Find where the given text appears and provide that cell's center as [X, Y] coordinate. 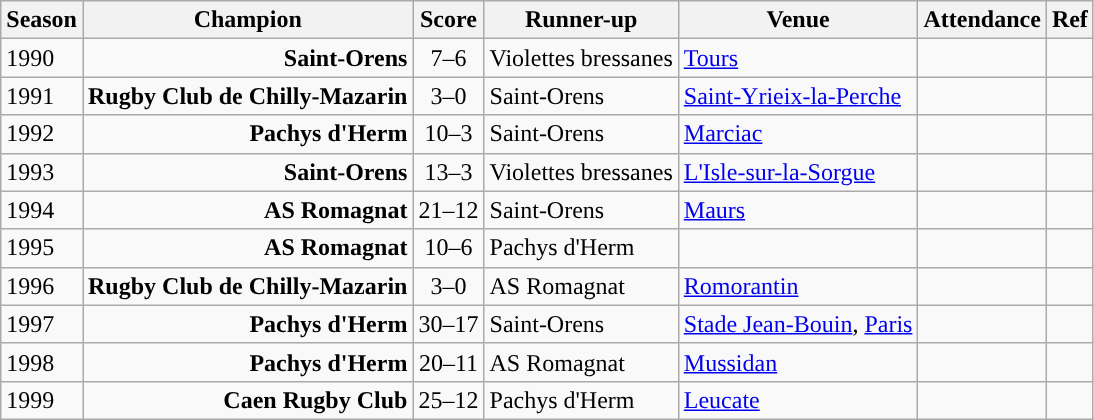
Stade Jean-Bouin, Paris [798, 324]
1999 [42, 400]
Maurs [798, 210]
Runner-up [581, 20]
1990 [42, 58]
1995 [42, 248]
Saint-Yrieix-la-Perche [798, 96]
Venue [798, 20]
Tours [798, 58]
Attendance [982, 20]
25–12 [448, 400]
1991 [42, 96]
1993 [42, 172]
10–6 [448, 248]
Marciac [798, 134]
10–3 [448, 134]
1996 [42, 286]
21–12 [448, 210]
Leucate [798, 400]
Mussidan [798, 362]
L'Isle-sur-la-Sorgue [798, 172]
1998 [42, 362]
1997 [42, 324]
20–11 [448, 362]
Romorantin [798, 286]
Season [42, 20]
1994 [42, 210]
30–17 [448, 324]
Score [448, 20]
Caen Rugby Club [247, 400]
13–3 [448, 172]
Champion [247, 20]
Ref [1070, 20]
7–6 [448, 58]
1992 [42, 134]
